For the text-containing cell, return its midpoint in (X, Y) coordinate format. 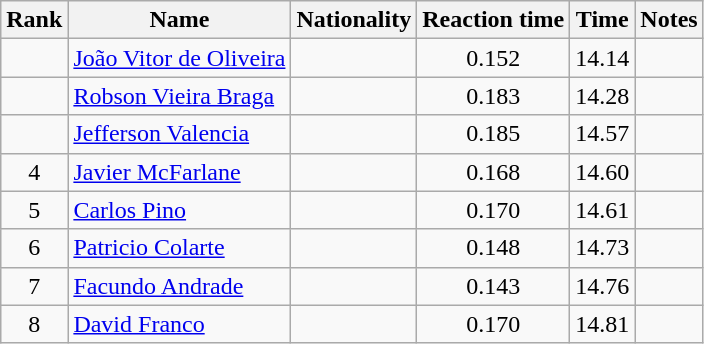
0.143 (494, 286)
Nationality (354, 20)
0.168 (494, 172)
8 (34, 324)
Carlos Pino (180, 210)
5 (34, 210)
14.76 (602, 286)
João Vitor de Oliveira (180, 58)
14.14 (602, 58)
Jefferson Valencia (180, 134)
14.73 (602, 248)
Time (602, 20)
David Franco (180, 324)
4 (34, 172)
14.57 (602, 134)
Name (180, 20)
Javier McFarlane (180, 172)
7 (34, 286)
Robson Vieira Braga (180, 96)
14.28 (602, 96)
0.152 (494, 58)
Notes (669, 20)
14.81 (602, 324)
Facundo Andrade (180, 286)
0.148 (494, 248)
Rank (34, 20)
Reaction time (494, 20)
0.183 (494, 96)
0.185 (494, 134)
14.61 (602, 210)
6 (34, 248)
14.60 (602, 172)
Patricio Colarte (180, 248)
